Pinpoint the cell where the given text exists, returning its (X, Y) midpoint coordinate. 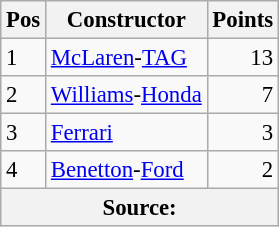
4 (24, 170)
13 (242, 58)
Pos (24, 20)
Williams-Honda (127, 95)
McLaren-TAG (127, 58)
Constructor (127, 20)
Ferrari (127, 133)
Source: (140, 208)
7 (242, 95)
Points (242, 20)
Benetton-Ford (127, 170)
1 (24, 58)
